From the cell containing the given text, extract its center point as [x, y] coordinate. 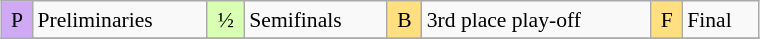
B [404, 20]
Preliminaries [120, 20]
F [666, 20]
Semifinals [316, 20]
3rd place play-off [537, 20]
½ [226, 20]
Final [720, 20]
P [18, 20]
